Extract the [X, Y] coordinate from the center of the cell holding the provided text.  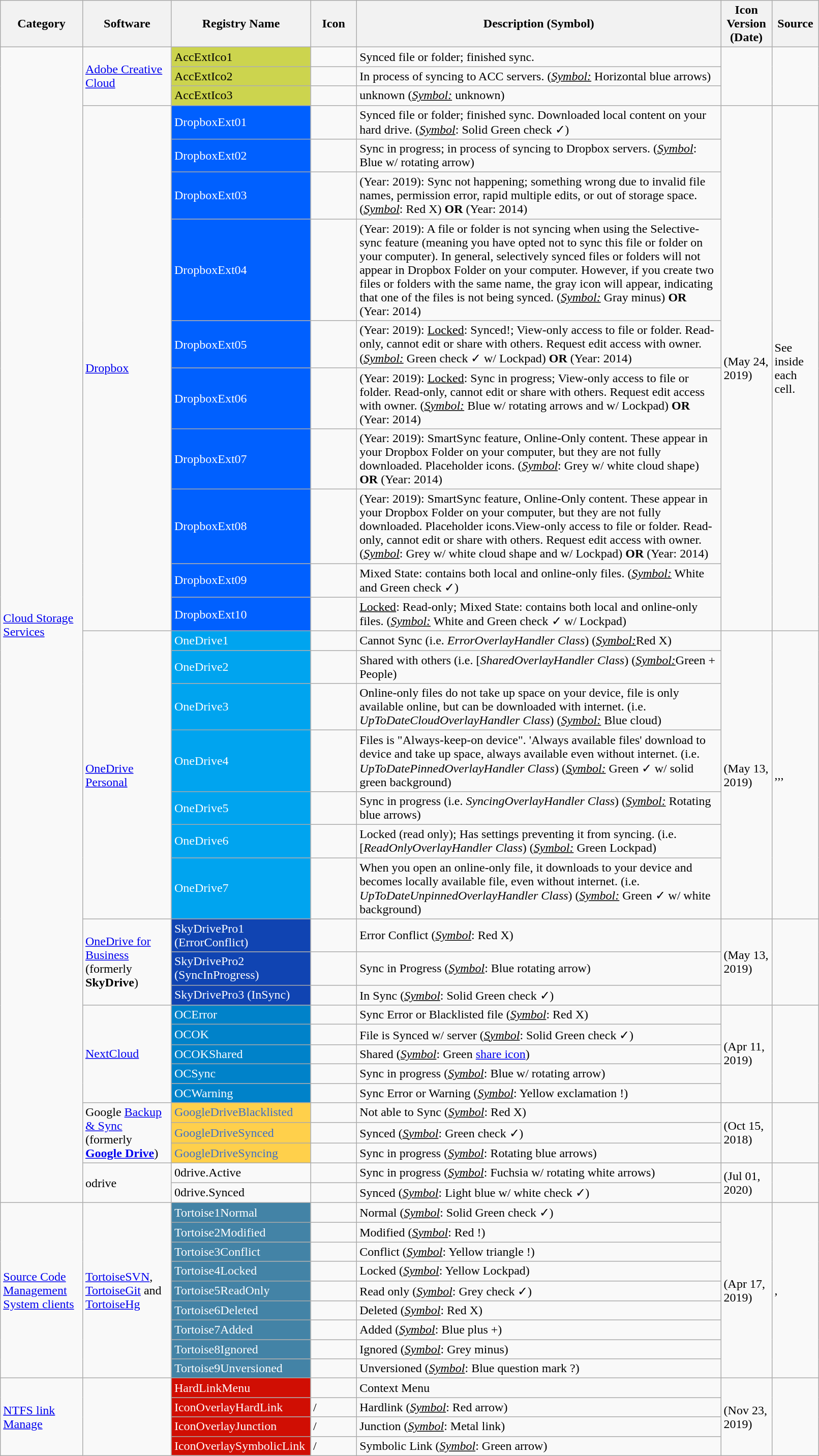
Shared (Symbol: Green share icon) [539, 1054]
DropboxExt07 [241, 458]
Locked (Symbol: Yellow Lockpad) [539, 1271]
OCWarning [241, 1093]
GoogleDriveSynced [241, 1133]
(Nov 23, 2019) [746, 1417]
Not able to Sync (Symbol: Red X) [539, 1113]
Tortoise1Normal [241, 1213]
Ignored (Symbol: Grey minus) [539, 1349]
OneDrive2 [241, 667]
IconOverlaySymbolicLink [241, 1446]
DropboxExt02 [241, 156]
Tortoise8Ignored [241, 1349]
Icon [333, 24]
Synced (Symbol: Green check ✓) [539, 1133]
OneDrive7 [241, 888]
AccExtIco2 [241, 76]
odrive [127, 1183]
unknown (Symbol: unknown) [539, 96]
Sync in progress (i.e. SyncingOverlayHandler Class) (Symbol: Rotating blue arrows) [539, 808]
NextCloud [127, 1054]
Source [795, 24]
IconOverlayHardLink [241, 1407]
GoogleDriveBlacklisted [241, 1113]
Synced (Symbol: Light blue w/ white check ✓) [539, 1193]
Context Menu [539, 1388]
(Oct 15, 2018) [746, 1133]
Cannot Sync (i.e. ErrorOverlayHandler Class) (Symbol:Red X) [539, 641]
GoogleDriveSyncing [241, 1153]
In process of syncing to ACC servers. (Symbol: Horizontal blue arrows) [539, 76]
0drive.Synced [241, 1193]
AccExtIco3 [241, 96]
Tortoise4Locked [241, 1271]
NTFS link Manage [42, 1417]
Sync in progress (Symbol: Blue w/ rotating arrow) [539, 1073]
Sync in progress; in process of syncing to Dropbox servers. (Symbol: Blue w/ rotating arrow) [539, 156]
(Apr 11, 2019) [746, 1054]
Hardlink (Symbol: Red arrow) [539, 1407]
Tortoise5ReadOnly [241, 1291]
, [795, 1290]
Cloud Storage Services [42, 625]
Category [42, 24]
Dropbox [127, 368]
OneDrive5 [241, 808]
Locked: Read-only; Mixed State: contains both local and online-only files. (Symbol: White and Green check ✓ w/ Lockpad) [539, 614]
Sync in progress (Symbol: Rotating blue arrows) [539, 1153]
Tortoise9Unversioned [241, 1369]
Icon Version (Date) [746, 24]
In Sync (Symbol: Solid Green check ✓) [539, 995]
OneDrive6 [241, 841]
OneDrive3 [241, 707]
Read only (Symbol: Grey check ✓) [539, 1291]
OCOK [241, 1035]
DropboxExt03 [241, 196]
Synced file or folder; finished sync. [539, 57]
DropboxExt08 [241, 526]
DropboxExt10 [241, 614]
0drive.Active [241, 1173]
Unversioned (Symbol: Blue question mark ?) [539, 1369]
Shared with others (i.e. [SharedOverlayHandler Class) (Symbol:Green + People) [539, 667]
Symbolic Link (Symbol: Green arrow) [539, 1446]
SkyDrivePro2 (SyncInProgress) [241, 969]
Adobe Creative Cloud [127, 76]
OneDrive1 [241, 641]
Tortoise6Deleted [241, 1311]
IconOverlayJunction [241, 1427]
SkyDrivePro3 (InSync) [241, 995]
Source Code Management System clients [42, 1290]
OneDrive for Business (formerly SkyDrive) [127, 962]
Tortoise7Added [241, 1330]
TortoiseSVN, TortoiseGit and TortoiseHg [127, 1290]
OCOKShared [241, 1054]
Sync in progress (Symbol: Fuchsia w/ rotating white arrows) [539, 1173]
Modified (Symbol: Red !) [539, 1232]
Description (Symbol) [539, 24]
OneDrive Personal [127, 775]
(May 24, 2019) [746, 368]
Google Backup & Sync (formerly Google Drive) [127, 1133]
HardLinkMenu [241, 1388]
Conflict (Symbol: Yellow triangle !) [539, 1252]
DropboxExt05 [241, 345]
Tortoise2Modified [241, 1232]
Registry Name [241, 24]
Added (Symbol: Blue plus +) [539, 1330]
Junction (Symbol: Metal link) [539, 1427]
Normal (Symbol: Solid Green check ✓) [539, 1213]
OneDrive4 [241, 761]
Tortoise3Conflict [241, 1252]
Deleted (Symbol: Red X) [539, 1311]
Error Conflict (Symbol: Red X) [539, 935]
AccExtIco1 [241, 57]
Sync Error or Blacklisted file (Symbol: Red X) [539, 1015]
DropboxExt09 [241, 580]
DropboxExt01 [241, 122]
,,, [795, 775]
(Apr 17, 2019) [746, 1290]
SkyDrivePro1 (ErrorConflict) [241, 935]
Sync Error or Warning (Symbol: Yellow exclamation !) [539, 1093]
File is Synced w/ server (Symbol: Solid Green check ✓) [539, 1035]
Synced file or folder; finished sync. Downloaded local content on your hard drive. (Symbol: Solid Green check ✓) [539, 122]
Mixed State: contains both local and online-only files. (Symbol: White and Green check ✓) [539, 580]
Sync in Progress (Symbol: Blue rotating arrow) [539, 969]
(Jul 01, 2020) [746, 1183]
DropboxExt04 [241, 270]
See inside each cell. [795, 368]
Software [127, 24]
OCSync [241, 1073]
DropboxExt06 [241, 398]
OCError [241, 1015]
Locked (read only); Has settings preventing it from syncing. (i.e. [ReadOnlyOverlayHandler Class) (Symbol: Green Lockpad) [539, 841]
